Output the (x, y) coordinate of the center of the cell containing the given text.  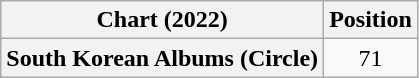
71 (371, 58)
South Korean Albums (Circle) (162, 58)
Position (371, 20)
Chart (2022) (162, 20)
